For the text-containing cell, return its midpoint in [X, Y] coordinate format. 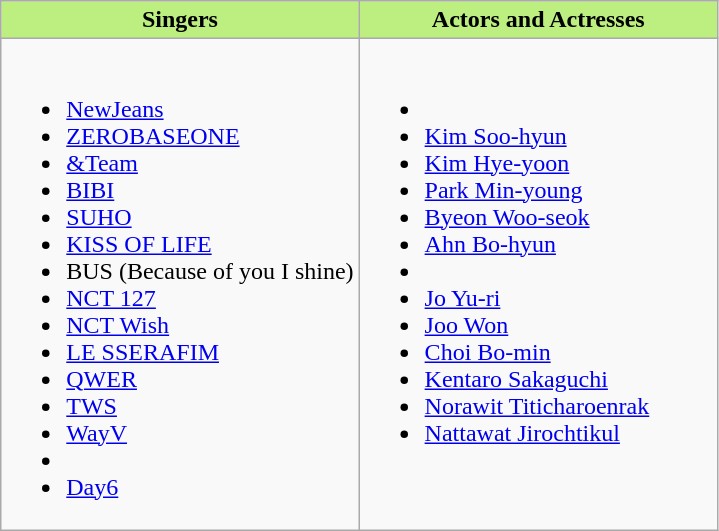
Singers [180, 20]
Kim Soo-hyunKim Hye-yoonPark Min-youngByeon Woo-seokAhn Bo-hyunJo Yu-riJoo WonChoi Bo-minKentaro SakaguchiNorawit TiticharoenrakNattawat Jirochtikul [538, 284]
NewJeansZEROBASEONE&TeamBIBISUHOKISS OF LIFEBUS (Because of you I shine)NCT 127NCT WishLE SSERAFIMQWERTWSWayVDay6 [180, 284]
Actors and Actresses [538, 20]
